Output the (x, y) coordinate of the center of the cell containing the given text.  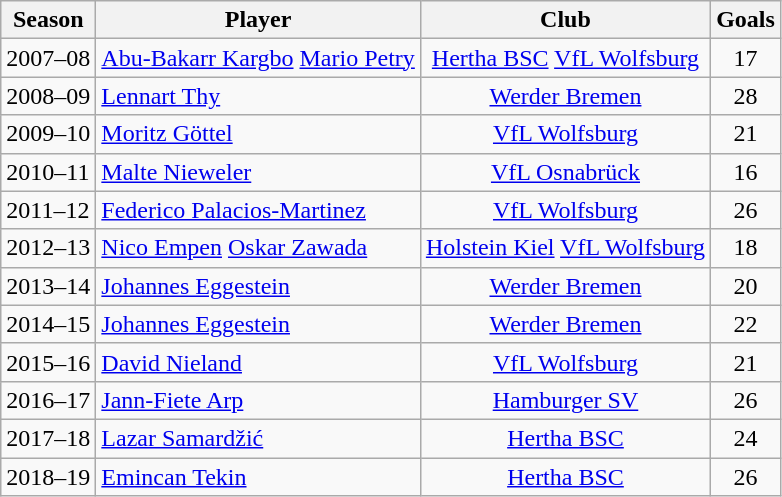
2010–11 (48, 172)
Lennart Thy (258, 96)
2014–15 (48, 324)
22 (746, 324)
Hamburger SV (565, 400)
Abu-Bakarr Kargbo Mario Petry (258, 58)
Player (258, 20)
Nico Empen Oskar Zawada (258, 248)
2018–19 (48, 477)
Malte Nieweler (258, 172)
24 (746, 438)
2013–14 (48, 286)
Goals (746, 20)
2011–12 (48, 210)
Lazar Samardžić (258, 438)
Season (48, 20)
28 (746, 96)
2016–17 (48, 400)
Holstein Kiel VfL Wolfsburg (565, 248)
2017–18 (48, 438)
2008–09 (48, 96)
Moritz Göttel (258, 134)
Club (565, 20)
2012–13 (48, 248)
Federico Palacios-Martinez (258, 210)
16 (746, 172)
2015–16 (48, 362)
2009–10 (48, 134)
Emincan Tekin (258, 477)
VfL Osnabrück (565, 172)
2007–08 (48, 58)
17 (746, 58)
18 (746, 248)
Hertha BSC VfL Wolfsburg (565, 58)
20 (746, 286)
David Nieland (258, 362)
Jann-Fiete Arp (258, 400)
